Provide the [X, Y] coordinate of the cell's center where the given text is located.  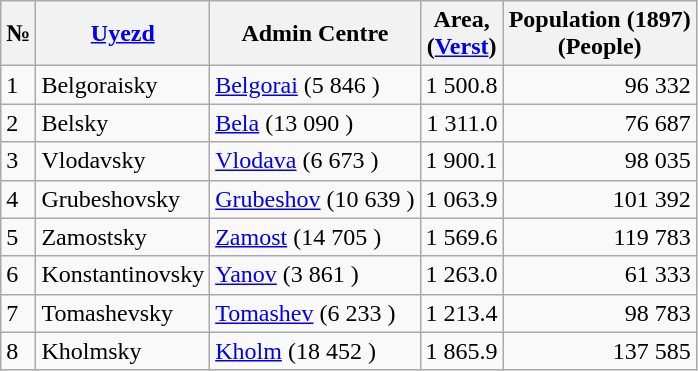
Vlodavsky [123, 161]
Zamostsky [123, 237]
119 783 [600, 237]
Admin Centre [315, 34]
Kholm (18 452 ) [315, 351]
Vlodava (6 673 ) [315, 161]
1 [18, 85]
1 263.0 [462, 275]
5 [18, 237]
1 213.4 [462, 313]
№ [18, 34]
Grubeshovsky [123, 199]
Belgoraisky [123, 85]
Yanov (3 861 ) [315, 275]
1 311.0 [462, 123]
Belgorai (5 846 ) [315, 85]
Population (1897) (People) [600, 34]
98 783 [600, 313]
1 865.9 [462, 351]
Konstantinovsky [123, 275]
8 [18, 351]
2 [18, 123]
Tomashev (6 233 ) [315, 313]
Uyezd [123, 34]
6 [18, 275]
3 [18, 161]
1 569.6 [462, 237]
98 035 [600, 161]
Zamost (14 705 ) [315, 237]
61 333 [600, 275]
137 585 [600, 351]
Belsky [123, 123]
76 687 [600, 123]
96 332 [600, 85]
7 [18, 313]
Tomashevsky [123, 313]
Bela (13 090 ) [315, 123]
Kholmsky [123, 351]
4 [18, 199]
Grubeshov (10 639 ) [315, 199]
1 063.9 [462, 199]
Area, (Verst) [462, 34]
101 392 [600, 199]
1 900.1 [462, 161]
1 500.8 [462, 85]
